Return [X, Y] of the center of cell containing provided text 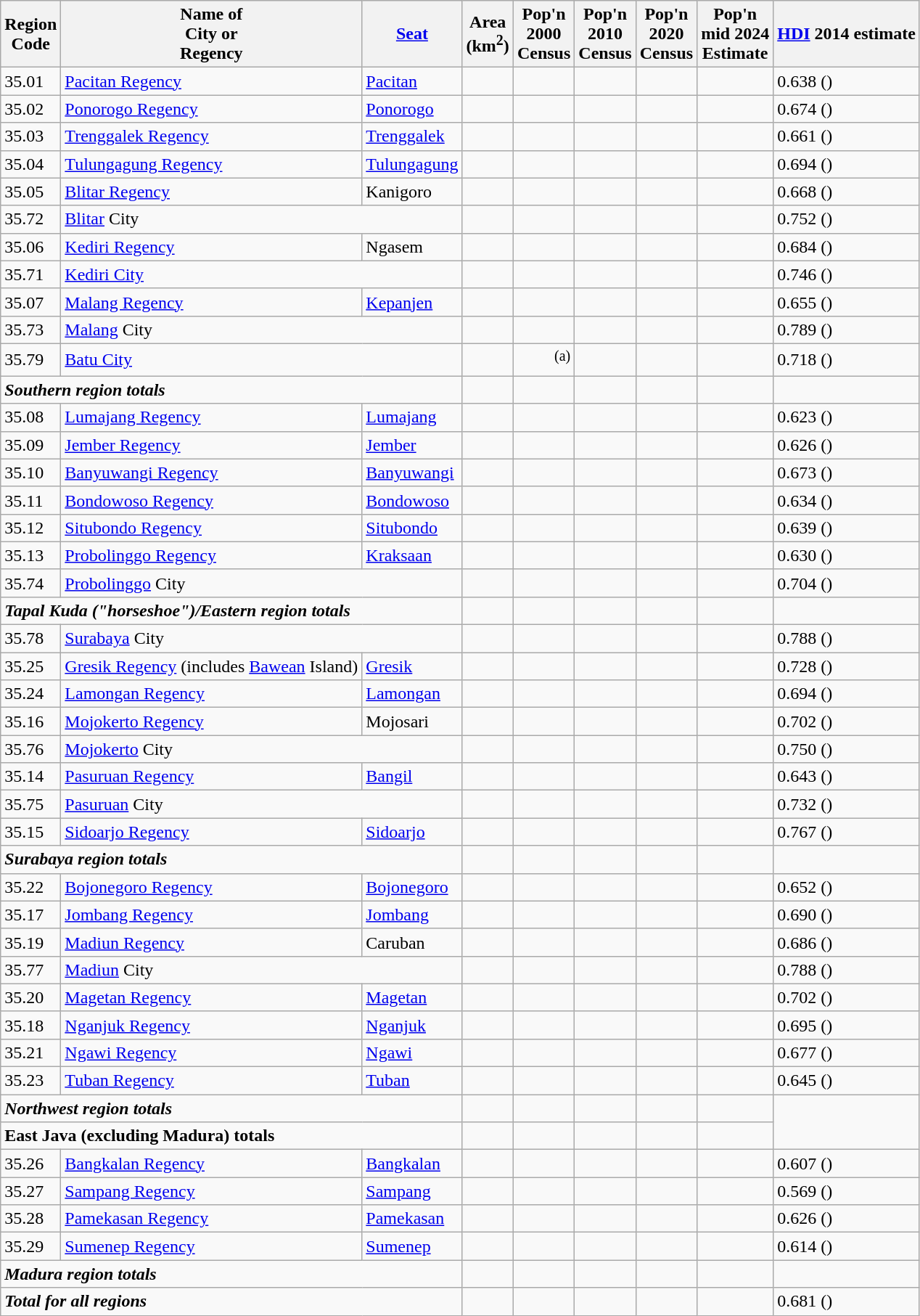
0.752 () [847, 219]
35.26 [30, 1164]
Pop'nmid 2024Estimate [736, 34]
Magetan [412, 997]
Mojosari [412, 722]
35.06 [30, 247]
Jombang Regency [212, 915]
Kraksaan [412, 555]
0.634 () [847, 500]
East Java (excluding Madura) totals [231, 1136]
Bojonegoro Regency [212, 887]
Area(km2) [488, 34]
0.623 () [847, 417]
35.04 [30, 164]
Malang City [261, 330]
35.71 [30, 274]
35.25 [30, 666]
35.79 [30, 360]
0.638 () [847, 81]
35.72 [30, 219]
Bondowoso Regency [212, 500]
Situbondo Regency [212, 528]
35.19 [30, 942]
0.645 () [847, 1081]
Kediri City [261, 274]
Caruban [412, 942]
0.661 () [847, 136]
0.686 () [847, 942]
35.14 [30, 777]
Jombang [412, 915]
35.05 [30, 192]
0.677 () [847, 1053]
0.607 () [847, 1164]
35.15 [30, 832]
0.690 () [847, 915]
Pasuruan Regency [212, 777]
35.20 [30, 997]
0.746 () [847, 274]
Name ofCity orRegency [212, 34]
35.21 [30, 1053]
Batu City [261, 360]
35.24 [30, 694]
35.77 [30, 970]
Ponorogo [412, 109]
Madura region totals [231, 1274]
Blitar City [261, 219]
0.732 () [847, 804]
35.09 [30, 445]
35.16 [30, 722]
35.17 [30, 915]
Nganjuk Regency [212, 1025]
Total for all regions [231, 1301]
0.789 () [847, 330]
0.704 () [847, 583]
Pasuruan City [261, 804]
0.674 () [847, 109]
35.01 [30, 81]
Surabaya City [261, 639]
0.655 () [847, 302]
Jember [412, 445]
Bangkalan [412, 1164]
(a) [543, 360]
0.639 () [847, 528]
Seat [412, 34]
Sidoarjo [412, 832]
Sumenep [412, 1246]
Pop'n2020Census [666, 34]
0.695 () [847, 1025]
35.03 [30, 136]
0.750 () [847, 749]
0.630 () [847, 555]
0.643 () [847, 777]
Blitar Regency [212, 192]
0.569 () [847, 1191]
Gresik Regency (includes Bawean Island) [212, 666]
0.681 () [847, 1301]
0.728 () [847, 666]
Sampang Regency [212, 1191]
35.23 [30, 1081]
Pamekasan [412, 1219]
35.13 [30, 555]
Ngasem [412, 247]
35.75 [30, 804]
35.18 [30, 1025]
Sidoarjo Regency [212, 832]
Madiun City [261, 970]
Probolinggo Regency [212, 555]
Kepanjen [412, 302]
35.74 [30, 583]
Southern region totals [231, 390]
35.10 [30, 473]
Bondowoso [412, 500]
0.718 () [847, 360]
Lumajang Regency [212, 417]
Jember Regency [212, 445]
35.29 [30, 1246]
Mojokerto Regency [212, 722]
Ponorogo Regency [212, 109]
35.12 [30, 528]
Bojonegoro [412, 887]
Situbondo [412, 528]
Trenggalek [412, 136]
Probolinggo City [261, 583]
Banyuwangi Regency [212, 473]
Bangil [412, 777]
Kanigoro [412, 192]
Surabaya region totals [231, 859]
Gresik [412, 666]
Pacitan Regency [212, 81]
Pacitan [412, 81]
35.11 [30, 500]
0.614 () [847, 1246]
35.02 [30, 109]
35.22 [30, 887]
Bangkalan Regency [212, 1164]
Lamongan Regency [212, 694]
Ngawi [412, 1053]
Lumajang [412, 417]
HDI 2014 estimate [847, 34]
0.673 () [847, 473]
Kediri Regency [212, 247]
Sampang [412, 1191]
35.07 [30, 302]
Tulungagung [412, 164]
Malang Regency [212, 302]
Tuban Regency [212, 1081]
0.684 () [847, 247]
Region Code [30, 34]
Banyuwangi [412, 473]
0.767 () [847, 832]
Tuban [412, 1081]
Ngawi Regency [212, 1053]
Sumenep Regency [212, 1246]
Tulungagung Regency [212, 164]
Northwest region totals [231, 1108]
35.27 [30, 1191]
Pamekasan Regency [212, 1219]
Nganjuk [412, 1025]
35.08 [30, 417]
35.73 [30, 330]
Pop'n2010Census [605, 34]
Lamongan [412, 694]
35.28 [30, 1219]
Mojokerto City [261, 749]
Tapal Kuda ("horseshoe")/Eastern region totals [231, 610]
35.76 [30, 749]
35.78 [30, 639]
Magetan Regency [212, 997]
0.652 () [847, 887]
Madiun Regency [212, 942]
Pop'n2000Census [543, 34]
0.668 () [847, 192]
Trenggalek Regency [212, 136]
